Capture the cell that displays the provided text and extract its (x, y) central coordinate. 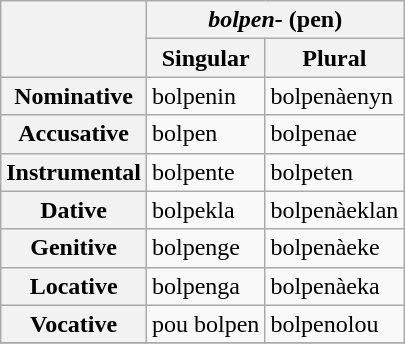
Nominative (74, 96)
Instrumental (74, 172)
bolpenga (205, 286)
bolpenae (334, 134)
Genitive (74, 248)
bolpekla (205, 210)
bolpenolou (334, 324)
bolpenge (205, 248)
bolpeten (334, 172)
pou bolpen (205, 324)
Dative (74, 210)
bolpenàeke (334, 248)
Plural (334, 58)
Vocative (74, 324)
Accusative (74, 134)
Singular (205, 58)
bolpenàenyn (334, 96)
bolpen (205, 134)
bolpen- (pen) (274, 20)
Locative (74, 286)
bolpenàeklan (334, 210)
bolpenàeka (334, 286)
bolpenin (205, 96)
bolpente (205, 172)
